Pinpoint the cell where the given text exists, returning its (x, y) midpoint coordinate. 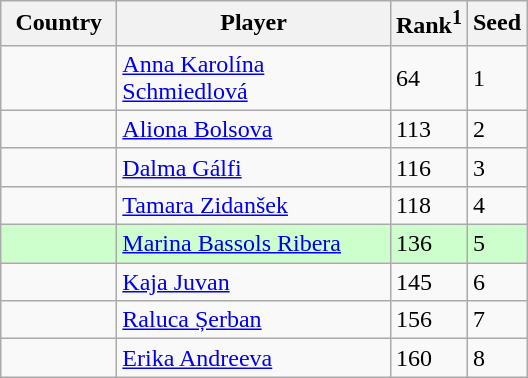
160 (428, 358)
118 (428, 205)
64 (428, 78)
156 (428, 320)
2 (496, 129)
113 (428, 129)
Aliona Bolsova (254, 129)
5 (496, 244)
Player (254, 24)
3 (496, 167)
Seed (496, 24)
136 (428, 244)
1 (496, 78)
4 (496, 205)
Anna Karolína Schmiedlová (254, 78)
Rank1 (428, 24)
8 (496, 358)
116 (428, 167)
Dalma Gálfi (254, 167)
Marina Bassols Ribera (254, 244)
Erika Andreeva (254, 358)
145 (428, 282)
7 (496, 320)
Raluca Șerban (254, 320)
Tamara Zidanšek (254, 205)
Country (59, 24)
Kaja Juvan (254, 282)
6 (496, 282)
